Return (x, y) of the center of cell containing provided text 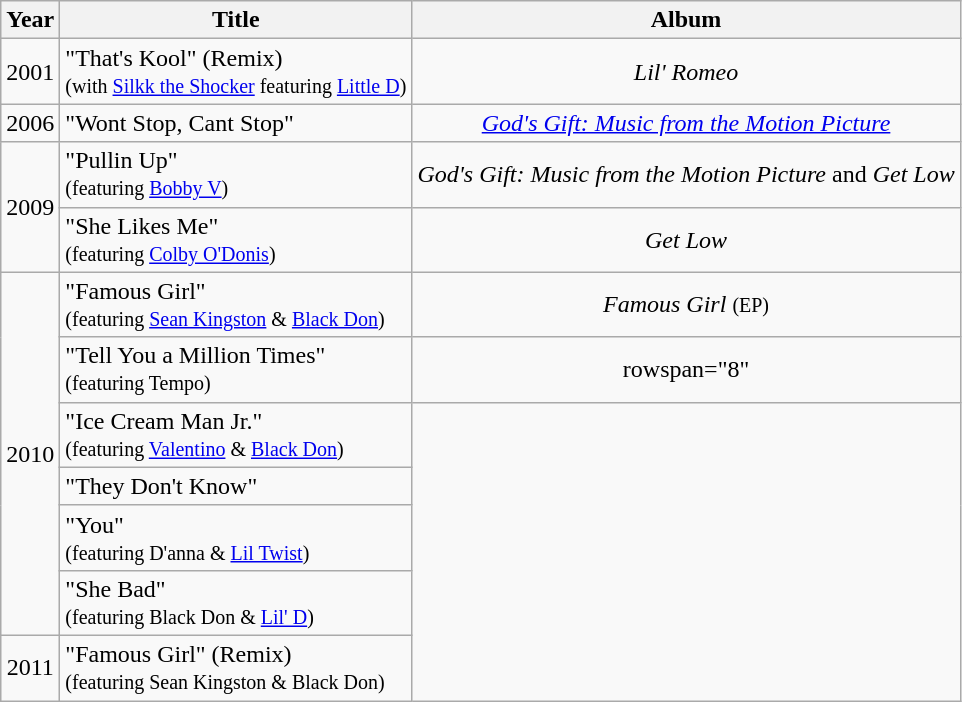
2011 (30, 668)
"Famous Girl"(featuring Sean Kingston & Black Don) (236, 304)
2010 (30, 454)
Lil' Romeo (686, 72)
God's Gift: Music from the Motion Picture and Get Low (686, 174)
"You"(featuring D'anna & Lil Twist) (236, 538)
Title (236, 20)
"She Likes Me"(featuring Colby O'Donis) (236, 240)
"Pullin Up"(featuring Bobby V) (236, 174)
"That's Kool" (Remix)(with Silkk the Shocker featuring Little D) (236, 72)
"They Don't Know" (236, 486)
Year (30, 20)
Get Low (686, 240)
"Tell You a Million Times"(featuring Tempo) (236, 370)
"She Bad"(featuring Black Don & Lil' D) (236, 602)
rowspan="8" (686, 370)
2006 (30, 123)
Album (686, 20)
Famous Girl (EP) (686, 304)
"Famous Girl" (Remix)(featuring Sean Kingston & Black Don) (236, 668)
2009 (30, 207)
"Ice Cream Man Jr."(featuring Valentino & Black Don) (236, 434)
God's Gift: Music from the Motion Picture (686, 123)
2001 (30, 72)
"Wont Stop, Cant Stop" (236, 123)
